Return [x, y] of the center of cell containing provided text 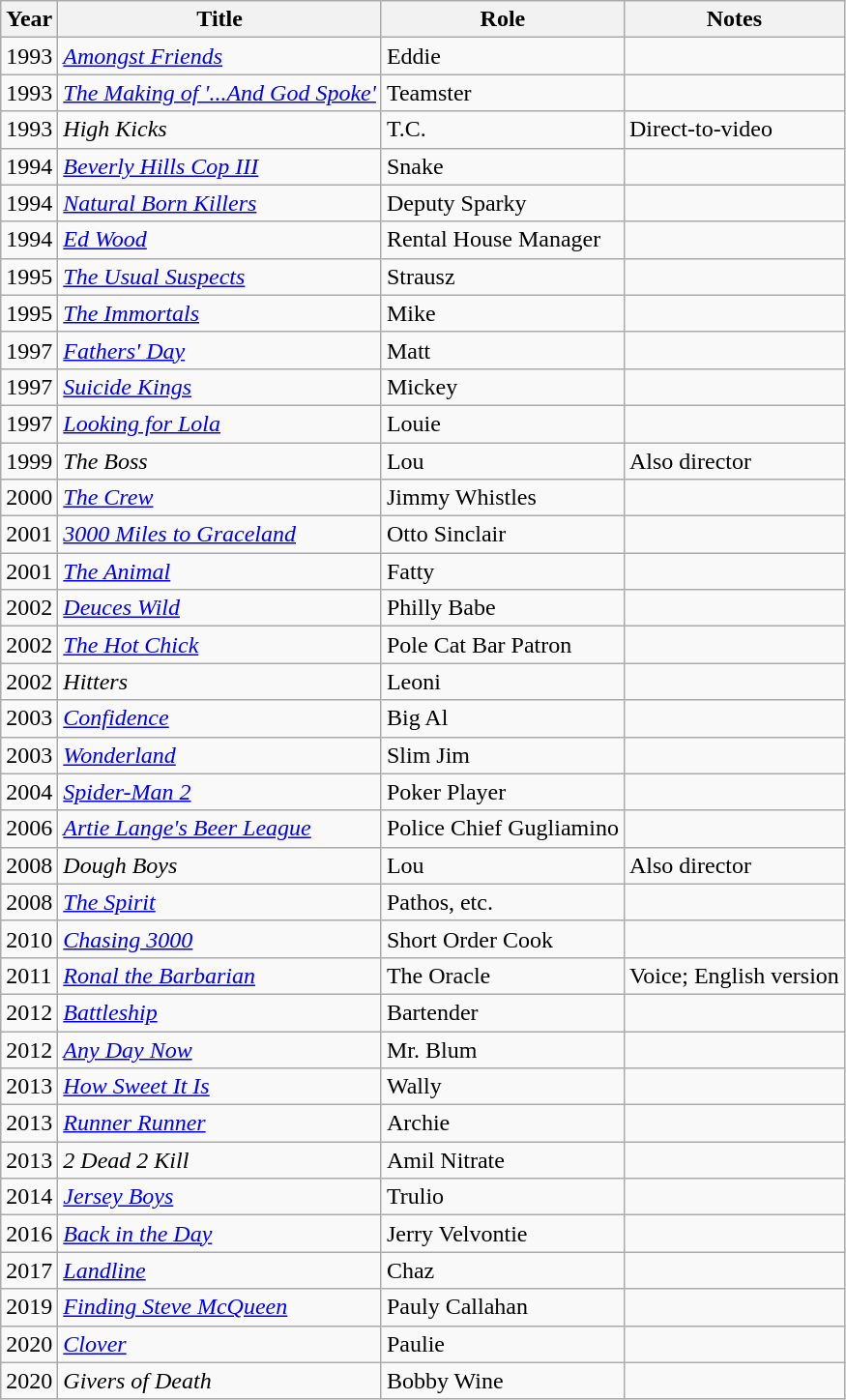
2016 [29, 1234]
Ronal the Barbarian [220, 976]
2017 [29, 1270]
Hitters [220, 682]
The Crew [220, 498]
Paulie [503, 1344]
Spider-Man 2 [220, 792]
Pauly Callahan [503, 1307]
Jersey Boys [220, 1197]
Philly Babe [503, 608]
The Usual Suspects [220, 277]
2011 [29, 976]
Leoni [503, 682]
Jimmy Whistles [503, 498]
Artie Lange's Beer League [220, 829]
3000 Miles to Graceland [220, 535]
Amil Nitrate [503, 1160]
Fatty [503, 571]
Year [29, 19]
Mr. Blum [503, 1049]
The Boss [220, 461]
Mickey [503, 387]
Givers of Death [220, 1381]
Archie [503, 1123]
Clover [220, 1344]
Big Al [503, 718]
2000 [29, 498]
Pathos, etc. [503, 902]
Snake [503, 166]
Police Chief Gugliamino [503, 829]
Pole Cat Bar Patron [503, 645]
Eddie [503, 56]
2006 [29, 829]
Wally [503, 1087]
Back in the Day [220, 1234]
Finding Steve McQueen [220, 1307]
Wonderland [220, 755]
Teamster [503, 93]
Matt [503, 350]
2010 [29, 939]
Runner Runner [220, 1123]
Rental House Manager [503, 240]
Mike [503, 313]
Trulio [503, 1197]
Title [220, 19]
Battleship [220, 1012]
Bobby Wine [503, 1381]
Looking for Lola [220, 423]
Ed Wood [220, 240]
Short Order Cook [503, 939]
T.C. [503, 130]
Natural Born Killers [220, 203]
Role [503, 19]
Confidence [220, 718]
Landline [220, 1270]
Strausz [503, 277]
The Making of '...And God Spoke' [220, 93]
Notes [734, 19]
Fathers' Day [220, 350]
Deuces Wild [220, 608]
The Hot Chick [220, 645]
Chaz [503, 1270]
Jerry Velvontie [503, 1234]
Otto Sinclair [503, 535]
Voice; English version [734, 976]
1999 [29, 461]
The Animal [220, 571]
Beverly Hills Cop III [220, 166]
Poker Player [503, 792]
2004 [29, 792]
Any Day Now [220, 1049]
Deputy Sparky [503, 203]
2014 [29, 1197]
The Spirit [220, 902]
2 Dead 2 Kill [220, 1160]
The Oracle [503, 976]
Chasing 3000 [220, 939]
Slim Jim [503, 755]
How Sweet It Is [220, 1087]
Dough Boys [220, 865]
2019 [29, 1307]
Suicide Kings [220, 387]
Louie [503, 423]
Bartender [503, 1012]
High Kicks [220, 130]
Amongst Friends [220, 56]
The Immortals [220, 313]
Direct-to-video [734, 130]
